Output the [x, y] coordinate of the center of the cell containing the given text.  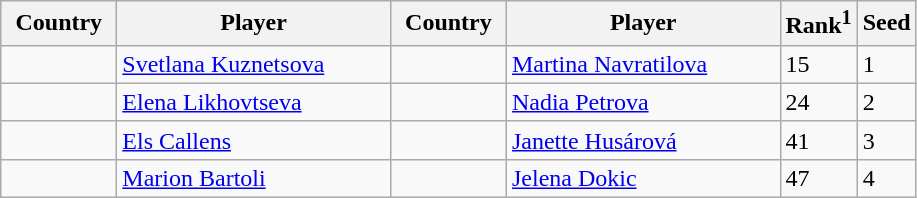
Seed [886, 24]
3 [886, 140]
Martina Navratilova [643, 64]
41 [818, 140]
Marion Bartoli [254, 178]
Jelena Dokic [643, 178]
24 [818, 102]
Janette Husárová [643, 140]
47 [818, 178]
1 [886, 64]
Els Callens [254, 140]
Nadia Petrova [643, 102]
Elena Likhovtseva [254, 102]
Rank1 [818, 24]
2 [886, 102]
Svetlana Kuznetsova [254, 64]
15 [818, 64]
4 [886, 178]
